Return the [X, Y] coordinate for the center point of the cell that contains the specified text.  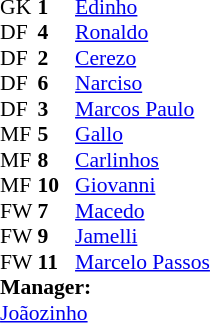
10 [57, 185]
Ronaldo [142, 33]
6 [57, 83]
11 [57, 262]
Manager: [105, 287]
7 [57, 211]
Carlinhos [142, 160]
Gallo [142, 135]
3 [57, 109]
Narciso [142, 83]
Giovanni [142, 185]
8 [57, 160]
Marcelo Passos [142, 262]
2 [57, 58]
Cerezo [142, 58]
Marcos Paulo [142, 109]
4 [57, 33]
9 [57, 237]
5 [57, 135]
Macedo [142, 211]
Jamelli [142, 237]
